Output the [X, Y] coordinate of the center of the cell containing the given text.  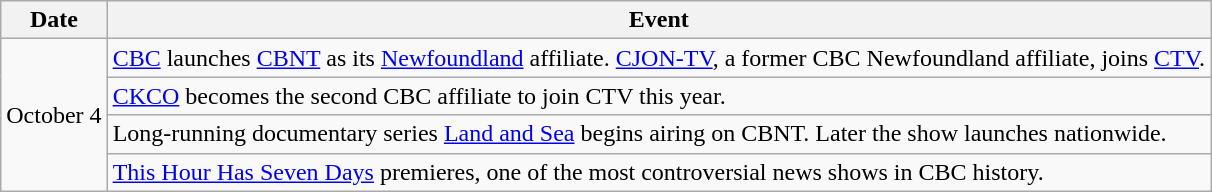
CBC launches CBNT as its Newfoundland affiliate. CJON-TV, a former CBC Newfoundland affiliate, joins CTV. [658, 58]
Date [54, 20]
Long-running documentary series Land and Sea begins airing on CBNT. Later the show launches nationwide. [658, 134]
This Hour Has Seven Days premieres, one of the most controversial news shows in CBC history. [658, 172]
October 4 [54, 115]
CKCO becomes the second CBC affiliate to join CTV this year. [658, 96]
Event [658, 20]
